Detect which cell encompasses the target text, then output its [x, y] center coordinate. 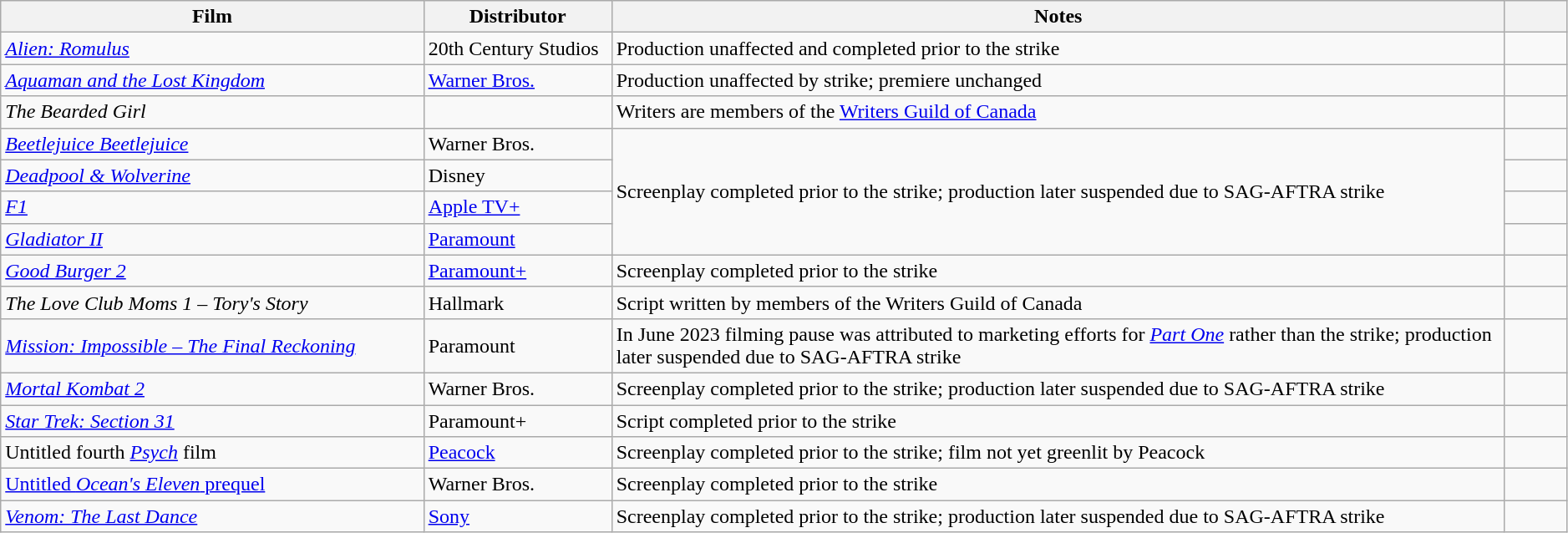
Untitled fourth Psych film [212, 453]
F1 [212, 207]
Mortal Kombat 2 [212, 388]
Untitled Ocean's Eleven prequel [212, 485]
Deadpool & Wolverine [212, 175]
Film [212, 17]
Gladiator II [212, 239]
Venom: The Last Dance [212, 516]
The Bearded Girl [212, 112]
Screenplay completed prior to the strike; film not yet greenlit by Peacock [1058, 453]
Star Trek: Section 31 [212, 420]
Distributor [518, 17]
Good Burger 2 [212, 271]
Script completed prior to the strike [1058, 420]
Beetlejuice Beetlejuice [212, 144]
Writers are members of the Writers Guild of Canada [1058, 112]
Sony [518, 516]
Alien: Romulus [212, 48]
The Love Club Moms 1 – Tory's Story [212, 302]
Production unaffected and completed prior to the strike [1058, 48]
20th Century Studios [518, 48]
Notes [1058, 17]
Hallmark [518, 302]
Peacock [518, 453]
Aquaman and the Lost Kingdom [212, 80]
Apple TV+ [518, 207]
Disney [518, 175]
Production unaffected by strike; premiere unchanged [1058, 80]
Script written by members of the Writers Guild of Canada [1058, 302]
Mission: Impossible – The Final Reckoning [212, 346]
